For the text-containing cell, return its midpoint in [x, y] coordinate format. 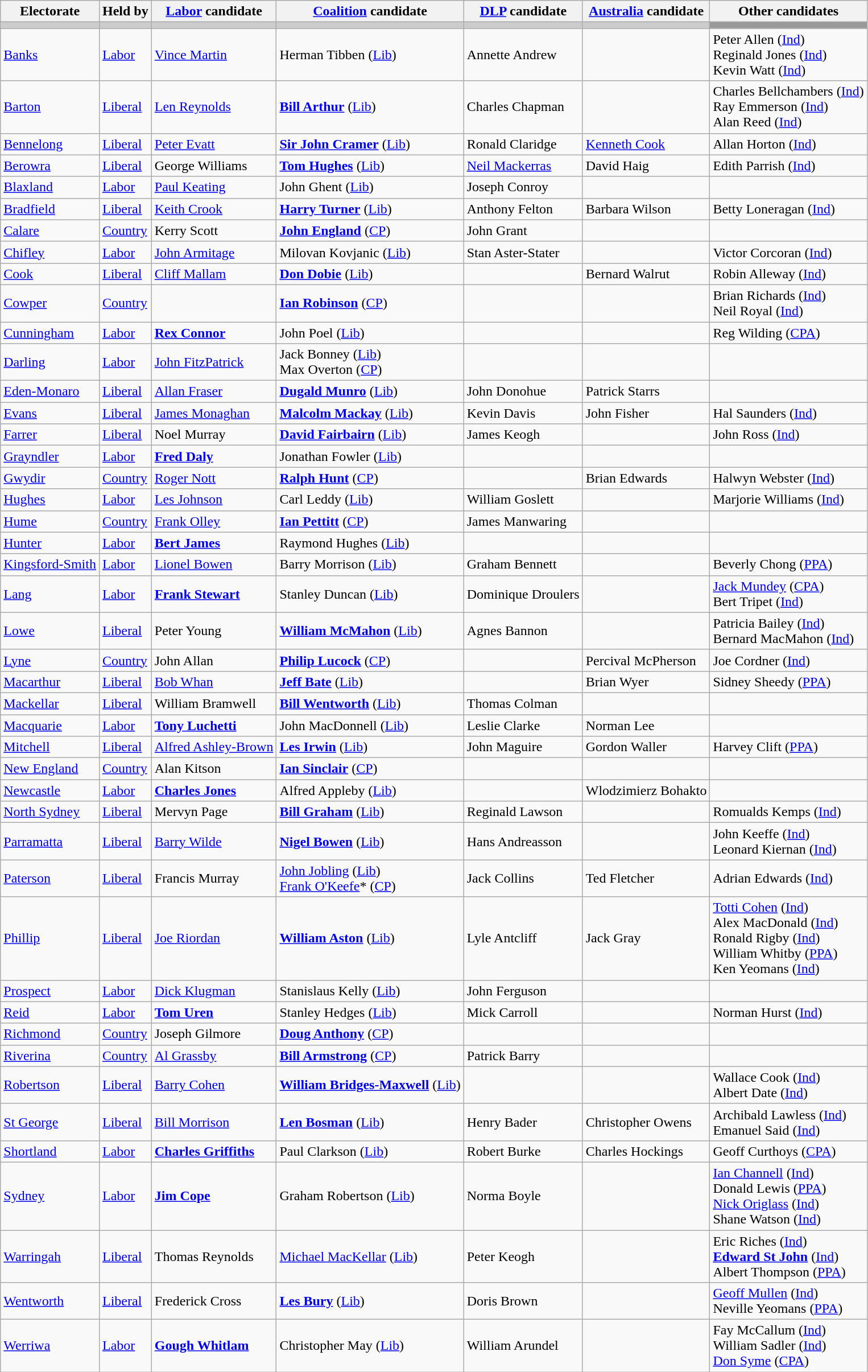
Jonathan Fowler (Lib) [370, 456]
John Fisher [646, 413]
John Jobling (Lib)Frank O'Keefe* (CP) [370, 879]
Barry Wilde [214, 841]
Stanley Duncan (Lib) [370, 594]
Cunningham [50, 333]
North Sydney [50, 812]
Jack Mundey (CPA)Bert Tripet (Ind) [788, 594]
Marjorie Williams (Ind) [788, 500]
John Ferguson [523, 991]
Peter Evatt [214, 144]
Gordon Waller [646, 747]
Charles Griffiths [214, 1151]
Sir John Cramer (Lib) [370, 144]
Brian Edwards [646, 478]
Stanislaus Kelly (Lib) [370, 991]
Mitchell [50, 747]
Graham Bennett [523, 565]
Neil Mackerras [523, 166]
Wallace Cook (Ind)Albert Date (Ind) [788, 1085]
Newcastle [50, 790]
George Williams [214, 166]
Peter Allen (Ind)Reginald Jones (Ind)Kevin Watt (Ind) [788, 55]
Bernard Walrut [646, 274]
Eric Riches (Ind)Edward St John (Ind)Albert Thompson (PPA) [788, 1256]
Jeff Bate (Lib) [370, 682]
Eden-Monaro [50, 392]
Bennelong [50, 144]
Cowper [50, 303]
Frank Olley [214, 521]
Robertson [50, 1085]
Other candidates [788, 11]
Frederick Cross [214, 1301]
Alfred Ashley-Brown [214, 747]
Leslie Clarke [523, 726]
James Keogh [523, 435]
Romualds Kemps (Ind) [788, 812]
John Poel (Lib) [370, 333]
Cliff Mallam [214, 274]
Peter Keogh [523, 1256]
John England (CP) [370, 230]
Dominique Droulers [523, 594]
Norman Hurst (Ind) [788, 1012]
Mervyn Page [214, 812]
Norman Lee [646, 726]
Les Johnson [214, 500]
Noel Murray [214, 435]
Hal Saunders (Ind) [788, 413]
Alfred Appleby (Lib) [370, 790]
Harry Turner (Lib) [370, 209]
Paul Clarkson (Lib) [370, 1151]
William Aston (Lib) [370, 938]
William Goslett [523, 500]
Don Dobie (Lib) [370, 274]
Sidney Sheedy (PPA) [788, 682]
Ian Channell (Ind)Donald Lewis (PPA)Nick Origlass (Ind)Shane Watson (Ind) [788, 1196]
Beverly Chong (PPA) [788, 565]
Bert James [214, 543]
James Monaghan [214, 413]
John MacDonnell (Lib) [370, 726]
Les Bury (Lib) [370, 1301]
Jack Collins [523, 879]
Thomas Colman [523, 703]
Brian Wyer [646, 682]
Patrick Barry [523, 1056]
Parramatta [50, 841]
Francis Murray [214, 879]
William Bramwell [214, 703]
John Allan [214, 660]
Percival McPherson [646, 660]
Doug Anthony (CP) [370, 1034]
Fay McCallum (Ind)William Sadler (Ind)Don Syme (CPA) [788, 1346]
Bill Arthur (Lib) [370, 107]
David Haig [646, 166]
Gough Whitlam [214, 1346]
James Manwaring [523, 521]
Tom Uren [214, 1012]
John Maguire [523, 747]
Evans [50, 413]
Philip Lucock (CP) [370, 660]
St George [50, 1122]
Robert Burke [523, 1151]
Paul Keating [214, 187]
Adrian Edwards (Ind) [788, 879]
Archibald Lawless (Ind)Emanuel Said (Ind) [788, 1122]
Ted Fletcher [646, 879]
John Ghent (Lib) [370, 187]
Chifley [50, 252]
Mackellar [50, 703]
Barry Cohen [214, 1085]
Coalition candidate [370, 11]
Labor candidate [214, 11]
Nigel Bowen (Lib) [370, 841]
Joe Cordner (Ind) [788, 660]
Warringah [50, 1256]
Bill Wentworth (Lib) [370, 703]
Australia candidate [646, 11]
Geoff Mullen (Ind)Neville Yeomans (PPA) [788, 1301]
Norma Boyle [523, 1196]
Reginald Lawson [523, 812]
Jack Gray [646, 938]
Doris Brown [523, 1301]
Stanley Hedges (Lib) [370, 1012]
Hughes [50, 500]
Carl Leddy (Lib) [370, 500]
John Grant [523, 230]
Betty Loneragan (Ind) [788, 209]
Bill Graham (Lib) [370, 812]
Len Bosman (Lib) [370, 1122]
Patricia Bailey (Ind)Bernard MacMahon (Ind) [788, 631]
Milovan Kovjanic (Lib) [370, 252]
Stan Aster-Stater [523, 252]
Bob Whan [214, 682]
Allan Horton (Ind) [788, 144]
Joe Riordan [214, 938]
Paterson [50, 879]
Frank Stewart [214, 594]
David Fairbairn (Lib) [370, 435]
Patrick Starrs [646, 392]
Reg Wilding (CPA) [788, 333]
William McMahon (Lib) [370, 631]
Wentworth [50, 1301]
William Arundel [523, 1346]
Barbara Wilson [646, 209]
Lionel Bowen [214, 565]
Macarthur [50, 682]
Graham Robertson (Lib) [370, 1196]
Macquarie [50, 726]
Hume [50, 521]
Christopher Owens [646, 1122]
Thomas Reynolds [214, 1256]
Charles Jones [214, 790]
Anthony Felton [523, 209]
Dick Klugman [214, 991]
Blaxland [50, 187]
Agnes Bannon [523, 631]
Edith Parrish (Ind) [788, 166]
Allan Fraser [214, 392]
Reid [50, 1012]
Joseph Gilmore [214, 1034]
Dugald Munro (Lib) [370, 392]
Lyne [50, 660]
Electorate [50, 11]
Victor Corcoran (Ind) [788, 252]
Berowra [50, 166]
Lyle Antcliff [523, 938]
Robin Alleway (Ind) [788, 274]
William Bridges-Maxwell (Lib) [370, 1085]
Rex Connor [214, 333]
Barry Morrison (Lib) [370, 565]
Henry Bader [523, 1122]
Alan Kitson [214, 769]
Al Grassby [214, 1056]
DLP candidate [523, 11]
Annette Andrew [523, 55]
Hans Andreasson [523, 841]
John FitzPatrick [214, 362]
Geoff Curthoys (CPA) [788, 1151]
Richmond [50, 1034]
Ian Pettitt (CP) [370, 521]
Kevin Davis [523, 413]
Keith Crook [214, 209]
Banks [50, 55]
Christopher May (Lib) [370, 1346]
Calare [50, 230]
Ralph Hunt (CP) [370, 478]
Jim Cope [214, 1196]
Wlodzimierz Bohakto [646, 790]
Peter Young [214, 631]
Barton [50, 107]
Lang [50, 594]
Herman Tibben (Lib) [370, 55]
John Ross (Ind) [788, 435]
Ian Robinson (CP) [370, 303]
Kingsford-Smith [50, 565]
Raymond Hughes (Lib) [370, 543]
Les Irwin (Lib) [370, 747]
Sydney [50, 1196]
Joseph Conroy [523, 187]
Halwyn Webster (Ind) [788, 478]
Ronald Claridge [523, 144]
Bradfield [50, 209]
Ian Sinclair (CP) [370, 769]
Hunter [50, 543]
Tony Luchetti [214, 726]
Lowe [50, 631]
John Armitage [214, 252]
Kerry Scott [214, 230]
Cook [50, 274]
Fred Daly [214, 456]
Prospect [50, 991]
Mick Carroll [523, 1012]
Vince Martin [214, 55]
Riverina [50, 1056]
Gwydir [50, 478]
Jack Bonney (Lib)Max Overton (CP) [370, 362]
Charles Hockings [646, 1151]
Len Reynolds [214, 107]
Totti Cohen (Ind)Alex MacDonald (Ind)Ronald Rigby (Ind)William Whitby (PPA)Ken Yeomans (Ind) [788, 938]
Bill Morrison [214, 1122]
Grayndler [50, 456]
Charles Chapman [523, 107]
John Keeffe (Ind)Leonard Kiernan (Ind) [788, 841]
Darling [50, 362]
Harvey Clift (PPA) [788, 747]
Shortland [50, 1151]
Farrer [50, 435]
Werriwa [50, 1346]
Charles Bellchambers (Ind)Ray Emmerson (Ind)Alan Reed (Ind) [788, 107]
Phillip [50, 938]
Bill Armstrong (CP) [370, 1056]
Tom Hughes (Lib) [370, 166]
Roger Nott [214, 478]
Kenneth Cook [646, 144]
Malcolm Mackay (Lib) [370, 413]
Held by [125, 11]
Michael MacKellar (Lib) [370, 1256]
New England [50, 769]
Brian Richards (Ind)Neil Royal (Ind) [788, 303]
John Donohue [523, 392]
